Search for the cell housing the specified text and yield its (x, y) center coordinate. 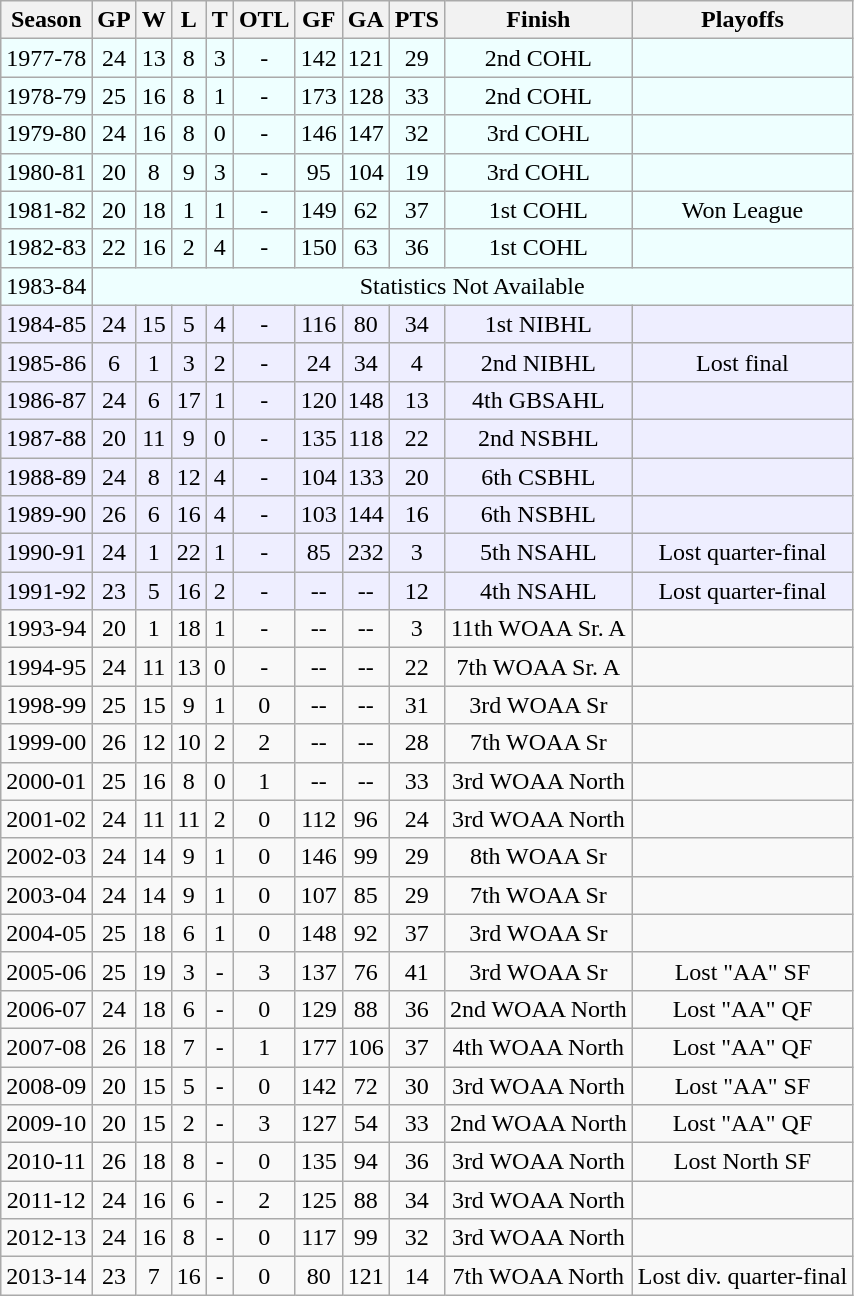
7th WOAA North (538, 1276)
PTS (416, 20)
127 (318, 1124)
5th NSAHL (538, 553)
2007-08 (46, 1047)
116 (318, 324)
76 (366, 971)
2003-04 (46, 895)
149 (318, 210)
95 (318, 172)
7th WOAA Sr. A (538, 667)
17 (188, 400)
4th NSAHL (538, 591)
1987-88 (46, 438)
OTL (264, 20)
Playoffs (742, 20)
2nd NIBHL (538, 362)
1993-94 (46, 629)
112 (318, 819)
Won League (742, 210)
1991-92 (46, 591)
54 (366, 1124)
96 (366, 819)
2000-01 (46, 781)
1983-84 (46, 286)
117 (318, 1238)
31 (416, 705)
28 (416, 743)
2006-07 (46, 1009)
120 (318, 400)
72 (366, 1085)
2nd NSBHL (538, 438)
1998-99 (46, 705)
4th WOAA North (538, 1047)
129 (318, 1009)
2010-11 (46, 1162)
2013-14 (46, 1276)
1982-83 (46, 248)
T (220, 20)
GA (366, 20)
2009-10 (46, 1124)
Finish (538, 20)
1984-85 (46, 324)
103 (318, 515)
Lost final (742, 362)
41 (416, 971)
62 (366, 210)
232 (366, 553)
W (154, 20)
2001-02 (46, 819)
8th WOAA Sr (538, 857)
1989-90 (46, 515)
1st NIBHL (538, 324)
1981-82 (46, 210)
2002-03 (46, 857)
Lost North SF (742, 1162)
GP (114, 20)
2011-12 (46, 1200)
6th CSBHL (538, 477)
Lost div. quarter-final (742, 1276)
2008-09 (46, 1085)
10 (188, 743)
173 (318, 96)
177 (318, 1047)
1977-78 (46, 58)
106 (366, 1047)
128 (366, 96)
1985-86 (46, 362)
1980-81 (46, 172)
92 (366, 933)
1986-87 (46, 400)
147 (366, 134)
2012-13 (46, 1238)
144 (366, 515)
133 (366, 477)
1990-91 (46, 553)
1994-95 (46, 667)
1978-79 (46, 96)
125 (318, 1200)
150 (318, 248)
11th WOAA Sr. A (538, 629)
118 (366, 438)
L (188, 20)
GF (318, 20)
4th GBSAHL (538, 400)
2004-05 (46, 933)
1999-00 (46, 743)
6th NSBHL (538, 515)
1988-89 (46, 477)
Statistics Not Available (472, 286)
137 (318, 971)
63 (366, 248)
2005-06 (46, 971)
30 (416, 1085)
1979-80 (46, 134)
Season (46, 20)
94 (366, 1162)
107 (318, 895)
